From the cell containing the given text, extract its center point as [X, Y] coordinate. 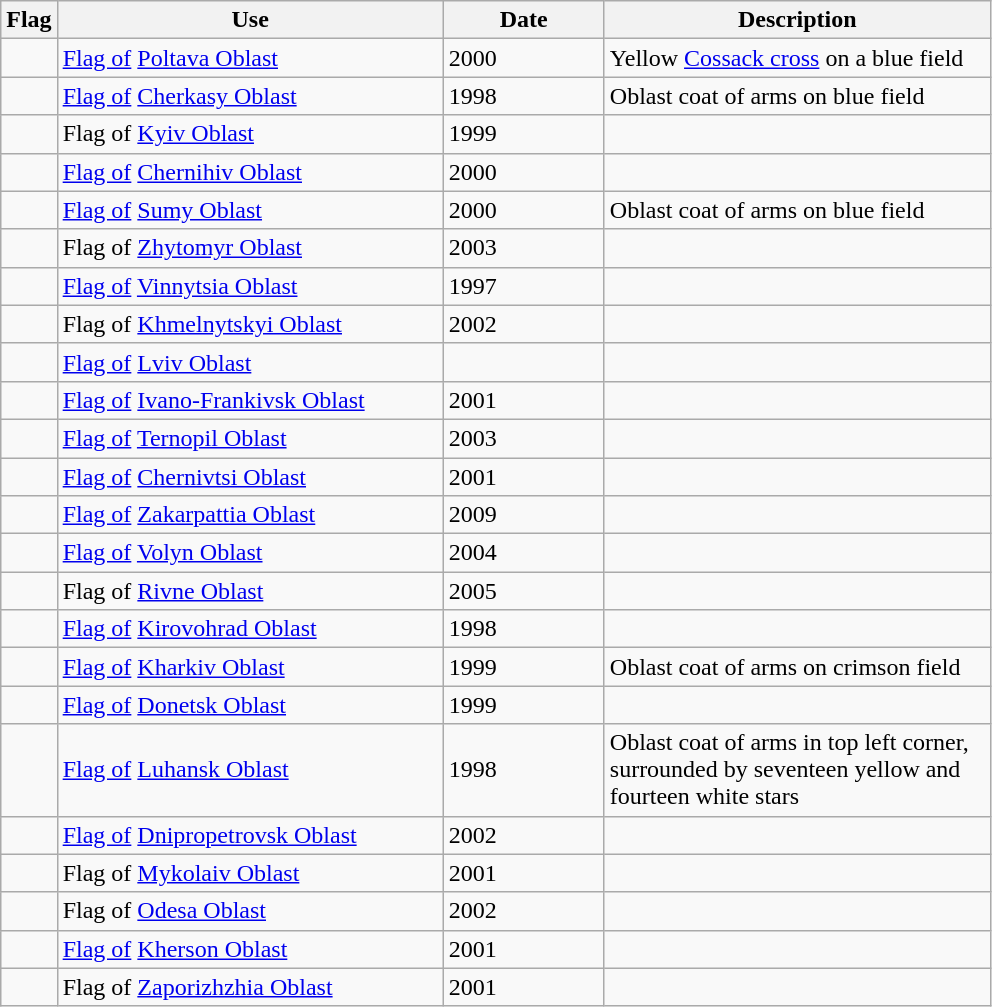
Flag of Volyn Oblast [250, 553]
Flag of Khmelnytskyi Oblast [250, 324]
2005 [524, 591]
Flag of Zhytomyr Oblast [250, 248]
Flag of Cherkasy Oblast [250, 96]
Flag of Dnipropetrovsk Oblast [250, 835]
Description [797, 20]
Flag of Kharkiv Oblast [250, 667]
Flag of Ivano-Frankivsk Oblast [250, 400]
Flag of Chernihiv Oblast [250, 172]
Flag of Poltava Oblast [250, 58]
Date [524, 20]
Oblast coat of arms in top left corner, surrounded by seventeen yellow and fourteen white stars [797, 770]
1997 [524, 286]
Flag of Zaporizhzhia Oblast [250, 987]
Yellow Cossack cross on a blue field [797, 58]
Flag of Kherson Oblast [250, 949]
Flag of Luhansk Oblast [250, 770]
Flag of Sumy Oblast [250, 210]
Flag of Odesa Oblast [250, 911]
Flag [29, 20]
2009 [524, 515]
Flag of Kyiv Oblast [250, 134]
Flag of Ternopil Oblast [250, 438]
Flag of Kirovohrad Oblast [250, 629]
Flag of Chernivtsi Oblast [250, 477]
Flag of Lviv Oblast [250, 362]
Flag of Donetsk Oblast [250, 705]
Use [250, 20]
Oblast coat of arms on crimson field [797, 667]
Flag of Zakarpattia Oblast [250, 515]
Flag of Mykolaiv Oblast [250, 873]
Flag of Vinnytsia Oblast [250, 286]
2004 [524, 553]
Flag of Rivne Oblast [250, 591]
